Locate the cell with the specified text and output its [X, Y] center coordinate. 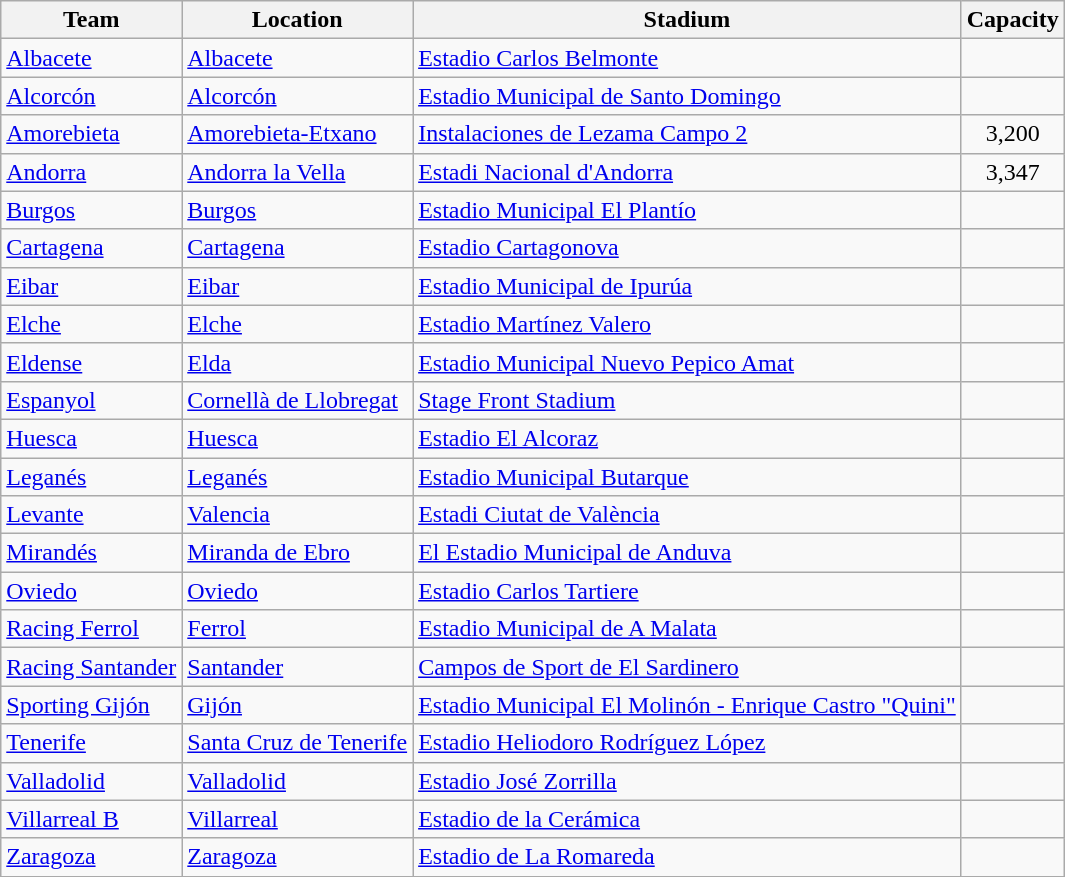
Estadio Carlos Tartiere [688, 591]
Espanyol [92, 400]
3,200 [1012, 134]
El Estadio Municipal de Anduva [688, 553]
Andorra la Vella [298, 172]
Levante [92, 515]
Estadio Cartagonova [688, 248]
Campos de Sport de El Sardinero [688, 667]
Valencia [298, 515]
Estadio de La Romareda [688, 857]
Estadio José Zorrilla [688, 781]
Eldense [92, 362]
Estadio Municipal Nuevo Pepico Amat [688, 362]
Santa Cruz de Tenerife [298, 743]
Estadio Municipal de Santo Domingo [688, 96]
Estadio Municipal El Plantío [688, 210]
Santander [298, 667]
Mirandés [92, 553]
Estadio Martínez Valero [688, 324]
Estadi Ciutat de València [688, 515]
Tenerife [92, 743]
Estadio Municipal de Ipurúa [688, 286]
Amorebieta [92, 134]
Estadio Municipal Butarque [688, 477]
Instalaciones de Lezama Campo 2 [688, 134]
Estadio Carlos Belmonte [688, 58]
Estadio Municipal de A Malata [688, 629]
Estadi Nacional d'Andorra [688, 172]
Amorebieta-Etxano [298, 134]
Racing Ferrol [92, 629]
Sporting Gijón [92, 705]
Miranda de Ebro [298, 553]
3,347 [1012, 172]
Villarreal [298, 819]
Ferrol [298, 629]
Estadio Heliodoro Rodríguez López [688, 743]
Team [92, 20]
Cornellà de Llobregat [298, 400]
Racing Santander [92, 667]
Location [298, 20]
Elda [298, 362]
Estadio de la Cerámica [688, 819]
Andorra [92, 172]
Stadium [688, 20]
Capacity [1012, 20]
Estadio Municipal El Molinón - Enrique Castro "Quini" [688, 705]
Villarreal B [92, 819]
Gijón [298, 705]
Estadio El Alcoraz [688, 438]
Stage Front Stadium [688, 400]
